Return [x, y] of the center of cell containing provided text 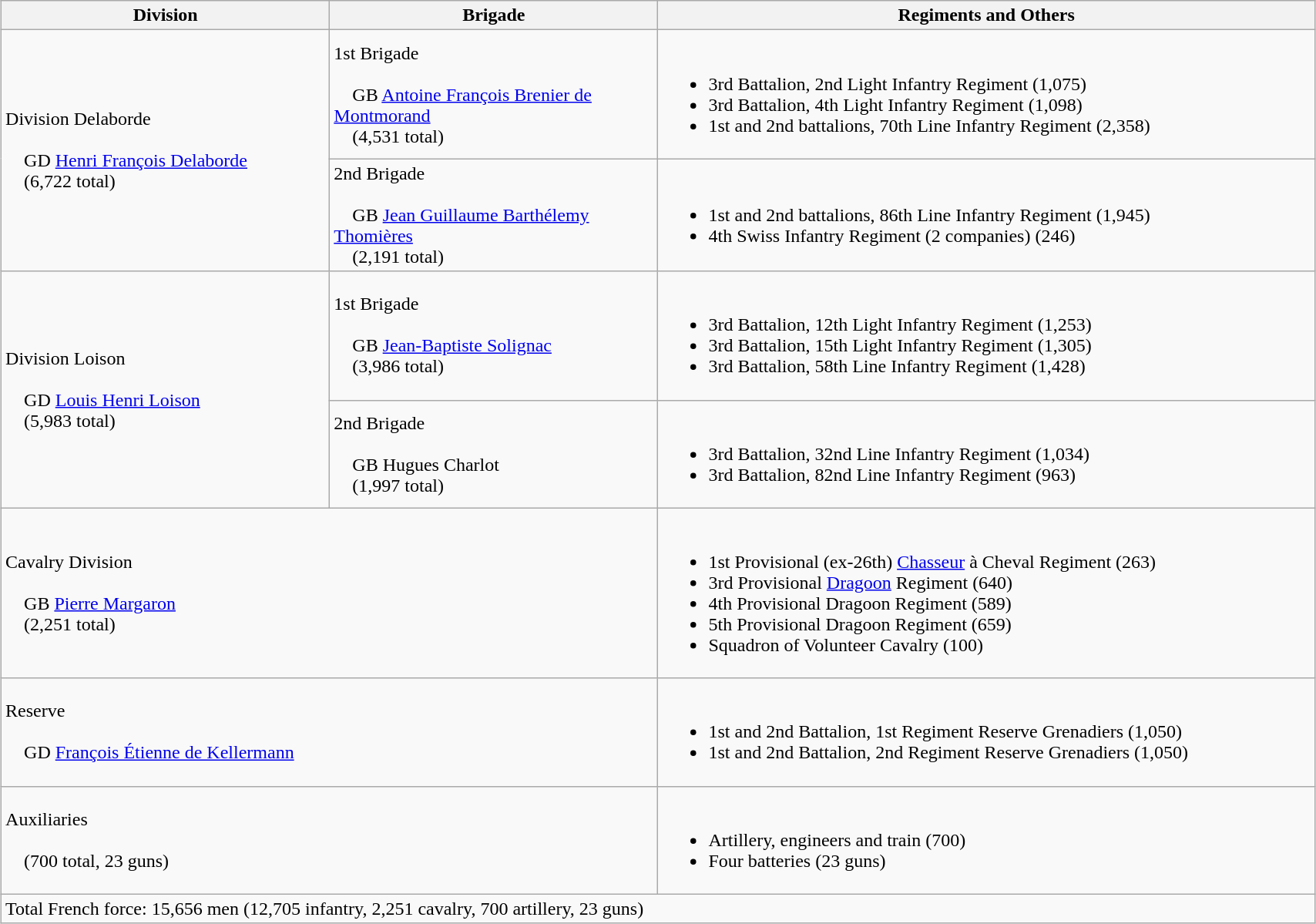
1st and 2nd battalions, 86th Line Infantry Regiment (1,945)4th Swiss Infantry Regiment (2 companies) (246) [986, 215]
Division [166, 15]
Auxiliaries (700 total, 23 guns) [330, 840]
2nd Brigade GB Hugues Charlot (1,997 total) [494, 454]
1st and 2nd Battalion, 1st Regiment Reserve Grenadiers (1,050) 1st and 2nd Battalion, 2nd Regiment Reserve Grenadiers (1,050) [986, 732]
1st Brigade GB Jean-Baptiste Solignac (3,986 total) [494, 336]
1st Brigade GB Antoine François Brenier de Montmorand (4,531 total) [494, 94]
Reserve GD François Étienne de Kellermann [330, 732]
Regiments and Others [986, 15]
Division Delaborde GD Henri François Delaborde (6,722 total) [166, 151]
Total French force: 15,656 men (12,705 infantry, 2,251 cavalry, 700 artillery, 23 guns) [658, 909]
2nd Brigade GB Jean Guillaume Barthélemy Thomières (2,191 total) [494, 215]
Cavalry Division GB Pierre Margaron (2,251 total) [330, 593]
Artillery, engineers and train (700)Four batteries (23 guns) [986, 840]
Brigade [494, 15]
Division Loison GD Louis Henri Loison (5,983 total) [166, 390]
3rd Battalion, 32nd Line Infantry Regiment (1,034)3rd Battalion, 82nd Line Infantry Regiment (963) [986, 454]
